Pinpoint the cell where the given text exists, returning its [X, Y] midpoint coordinate. 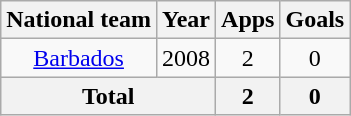
Apps [248, 20]
2008 [186, 58]
Goals [315, 20]
National team [79, 20]
Year [186, 20]
Total [108, 96]
Barbados [79, 58]
